Return [x, y] of the center of cell containing provided text 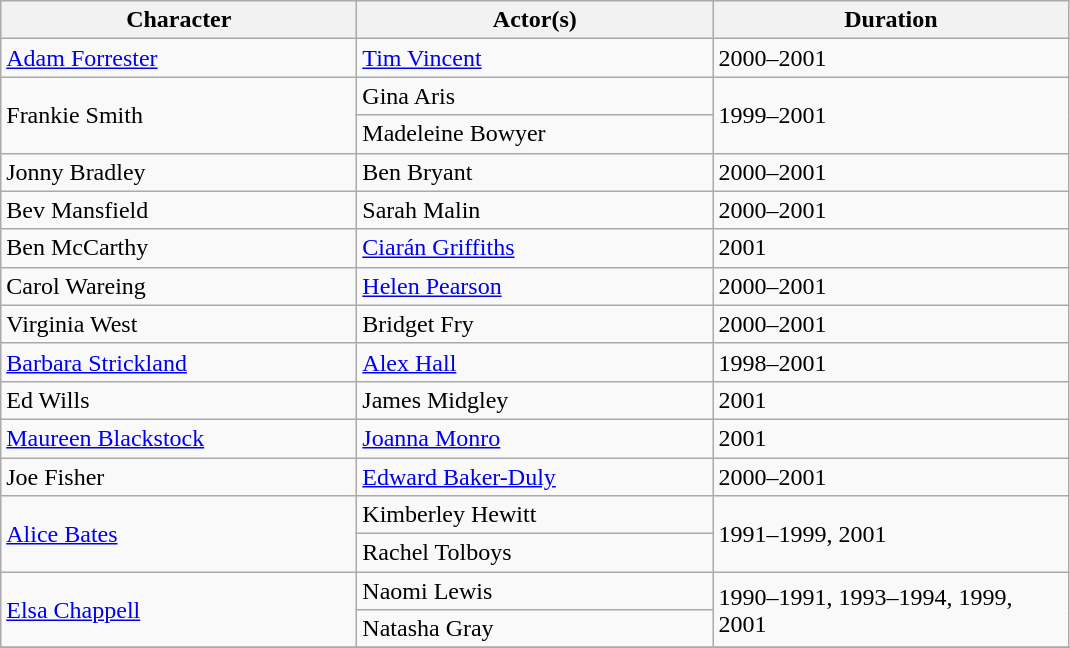
Alex Hall [535, 362]
Ben McCarthy [179, 248]
James Midgley [535, 400]
1999–2001 [891, 115]
Actor(s) [535, 20]
1991–1999, 2001 [891, 534]
Character [179, 20]
Barbara Strickland [179, 362]
Sarah Malin [535, 210]
Naomi Lewis [535, 591]
Bridget Fry [535, 324]
Adam Forrester [179, 58]
Joanna Monro [535, 438]
Rachel Tolboys [535, 553]
Maureen Blackstock [179, 438]
Duration [891, 20]
Ben Bryant [535, 172]
Alice Bates [179, 534]
1998–2001 [891, 362]
Helen Pearson [535, 286]
Gina Aris [535, 96]
Madeleine Bowyer [535, 134]
1990–1991, 1993–1994, 1999, 2001 [891, 610]
Ciarán Griffiths [535, 248]
Natasha Gray [535, 629]
Carol Wareing [179, 286]
Joe Fisher [179, 477]
Frankie Smith [179, 115]
Elsa Chappell [179, 610]
Jonny Bradley [179, 172]
Ed Wills [179, 400]
Edward Baker-Duly [535, 477]
Bev Mansfield [179, 210]
Kimberley Hewitt [535, 515]
Tim Vincent [535, 58]
Virginia West [179, 324]
